Provide the (X, Y) coordinate of the cell's center where the given text is located.  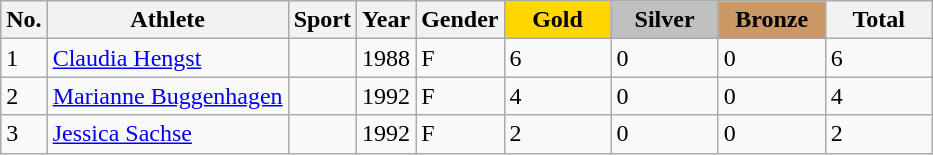
Year (386, 20)
Bronze (772, 20)
Claudia Hengst (168, 58)
1988 (386, 58)
Sport (322, 20)
Gender (460, 20)
Silver (664, 20)
Athlete (168, 20)
Total (878, 20)
Gold (558, 20)
1 (24, 58)
Marianne Buggenhagen (168, 96)
No. (24, 20)
3 (24, 134)
Jessica Sachse (168, 134)
